Detect which cell encompasses the target text, then output its (x, y) center coordinate. 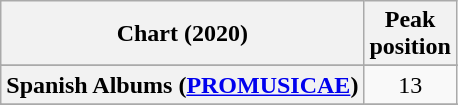
Spanish Albums (PROMUSICAE) (182, 85)
Chart (2020) (182, 34)
Peakposition (410, 34)
13 (410, 85)
